Find where the given text appears and provide that cell's center as [X, Y] coordinate. 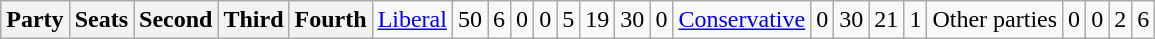
1 [916, 20]
Second [176, 20]
19 [598, 20]
Third [254, 20]
5 [568, 20]
21 [886, 20]
Party [35, 20]
Seats [101, 20]
Other parties [995, 20]
Fourth [330, 20]
Liberal [412, 20]
2 [1120, 20]
50 [470, 20]
Conservative [742, 20]
